Detect which cell encompasses the target text, then output its (X, Y) center coordinate. 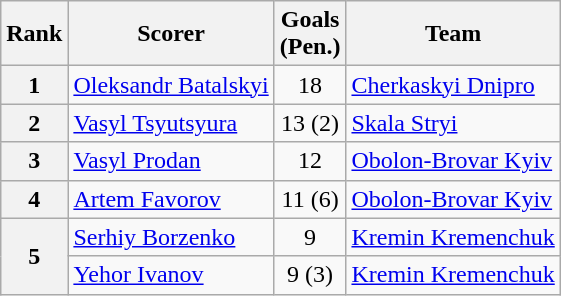
1 (34, 85)
4 (34, 199)
Oleksandr Batalskyi (171, 85)
18 (310, 85)
Scorer (171, 34)
5 (34, 256)
Cherkaskyi Dnipro (453, 85)
Serhiy Borzenko (171, 237)
Goals(Pen.) (310, 34)
13 (2) (310, 123)
Vasyl Tsyutsyura (171, 123)
Yehor Ivanov (171, 275)
12 (310, 161)
2 (34, 123)
Artem Favorov (171, 199)
Rank (34, 34)
Team (453, 34)
Skala Stryi (453, 123)
Vasyl Prodan (171, 161)
9 (310, 237)
9 (3) (310, 275)
11 (6) (310, 199)
3 (34, 161)
